Search for the cell housing the specified text and yield its (X, Y) center coordinate. 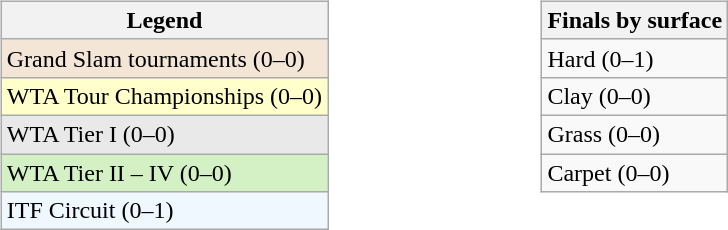
WTA Tier I (0–0) (164, 134)
WTA Tier II – IV (0–0) (164, 173)
Hard (0–1) (635, 58)
Finals by surface (635, 20)
Legend (164, 20)
Clay (0–0) (635, 96)
Grand Slam tournaments (0–0) (164, 58)
Carpet (0–0) (635, 173)
WTA Tour Championships (0–0) (164, 96)
ITF Circuit (0–1) (164, 211)
Grass (0–0) (635, 134)
